Search for the cell housing the specified text and yield its [X, Y] center coordinate. 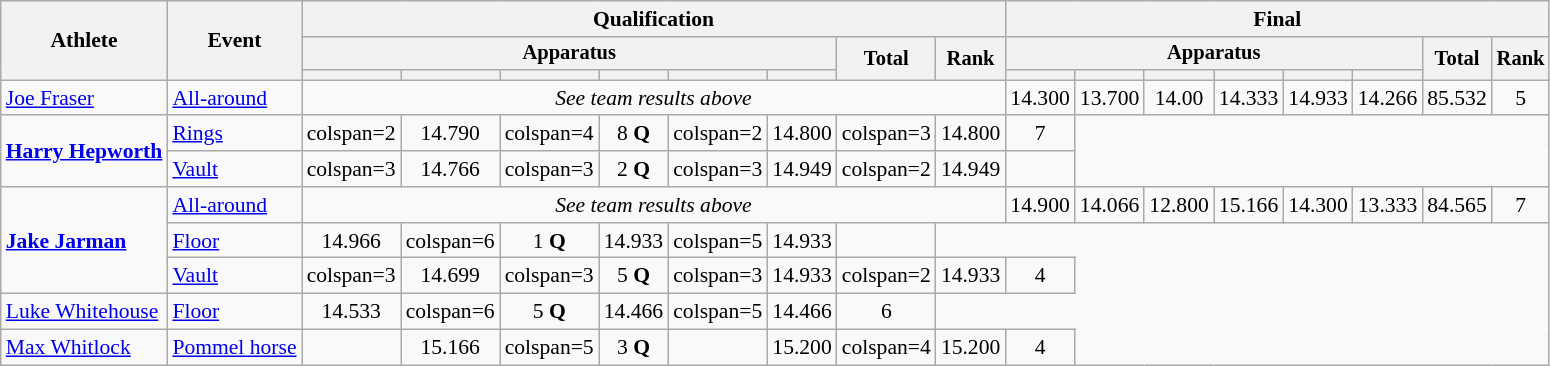
14.00 [1178, 98]
14.266 [1388, 98]
14.333 [1248, 98]
Harry Hepworth [84, 152]
Joe Fraser [84, 98]
14.790 [450, 134]
Rings [234, 134]
13.700 [1110, 98]
8 Q [634, 134]
Athlete [84, 40]
Luke Whitehouse [84, 312]
1 Q [550, 241]
Pommel horse [234, 348]
Jake Jarman [84, 240]
Final [1277, 19]
14.900 [1040, 205]
84.565 [1456, 205]
3 Q [634, 348]
Qualification [654, 19]
14.766 [450, 169]
Max Whitlock [84, 348]
2 Q [634, 169]
14.699 [450, 276]
85.532 [1456, 98]
13.333 [1388, 205]
6 [886, 312]
14.066 [1110, 205]
5 [1521, 98]
12.800 [1178, 205]
Event [234, 40]
14.533 [352, 312]
14.966 [352, 241]
